Identify which cell holds the provided text, then report its [x, y] central coordinate. 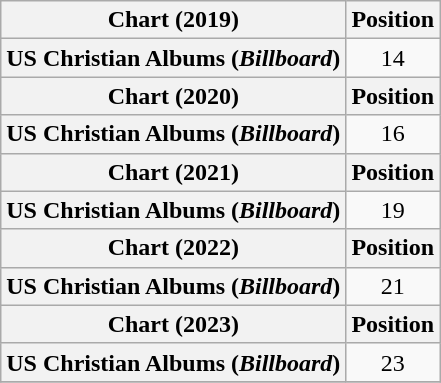
Chart (2021) [174, 172]
Chart (2022) [174, 248]
Chart (2019) [174, 20]
14 [393, 58]
Chart (2023) [174, 324]
23 [393, 362]
Chart (2020) [174, 96]
16 [393, 134]
21 [393, 286]
19 [393, 210]
